Search for the cell housing the specified text and yield its [X, Y] center coordinate. 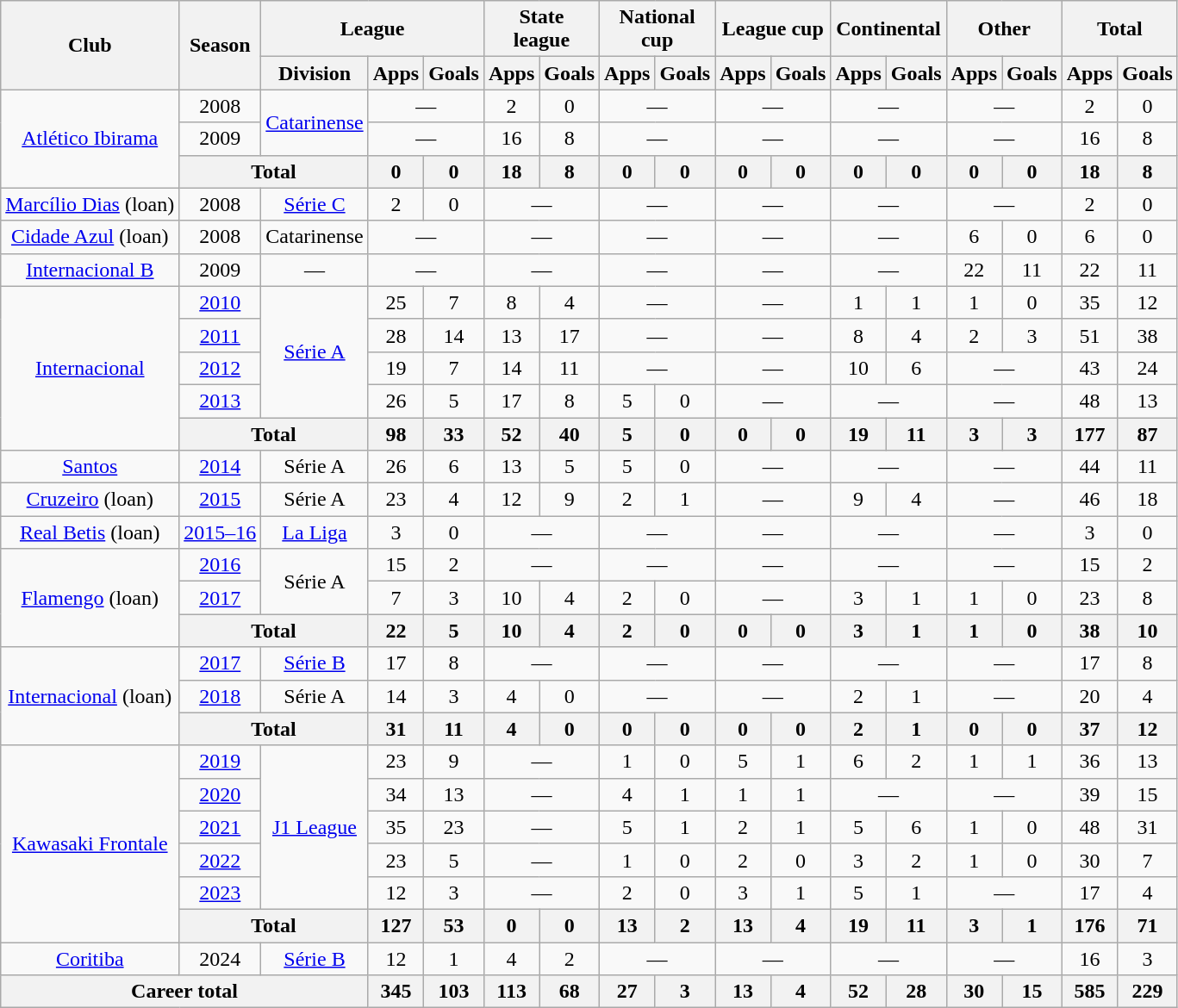
2012 [221, 368]
Internacional [90, 368]
Season [221, 45]
La Liga [315, 532]
Real Betis (loan) [90, 532]
43 [1089, 368]
2016 [221, 565]
J1 League [315, 827]
2018 [221, 696]
2022 [221, 860]
Marcílio Dias (loan) [90, 204]
27 [627, 992]
Atlético Ibirama [90, 139]
National cup [658, 29]
Internacional B [90, 270]
87 [1148, 433]
Other [1004, 29]
Coritiba [90, 959]
2015 [221, 500]
177 [1089, 433]
State league [541, 29]
Continental [888, 29]
71 [1148, 925]
2023 [221, 893]
League cup [773, 29]
34 [396, 794]
127 [396, 925]
24 [1148, 368]
176 [1089, 925]
2013 [221, 401]
44 [1089, 467]
40 [570, 433]
46 [1089, 500]
25 [396, 302]
2021 [221, 827]
2014 [221, 467]
2010 [221, 302]
51 [1089, 335]
Santos [90, 467]
345 [396, 992]
33 [454, 433]
37 [1089, 729]
113 [511, 992]
39 [1089, 794]
Division [315, 73]
103 [454, 992]
League [372, 29]
Kawasaki Frontale [90, 843]
98 [396, 433]
68 [570, 992]
229 [1148, 992]
2015–16 [221, 532]
Career total [184, 992]
20 [1089, 696]
2011 [221, 335]
Cruzeiro (loan) [90, 500]
36 [1089, 762]
Série C [315, 204]
Flamengo (loan) [90, 598]
2019 [221, 762]
Club [90, 45]
53 [454, 925]
Internacional (loan) [90, 696]
2020 [221, 794]
Cidade Azul (loan) [90, 237]
585 [1089, 992]
2024 [221, 959]
